Detect which cell encompasses the target text, then output its (X, Y) center coordinate. 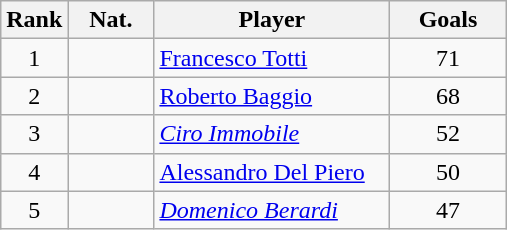
1 (34, 58)
68 (448, 96)
2 (34, 96)
Goals (448, 20)
52 (448, 134)
50 (448, 172)
Ciro Immobile (272, 134)
Francesco Totti (272, 58)
Player (272, 20)
71 (448, 58)
4 (34, 172)
3 (34, 134)
Alessandro Del Piero (272, 172)
Roberto Baggio (272, 96)
Domenico Berardi (272, 210)
Nat. (111, 20)
47 (448, 210)
Rank (34, 20)
5 (34, 210)
